Locate the cell with the specified text and output its (X, Y) center coordinate. 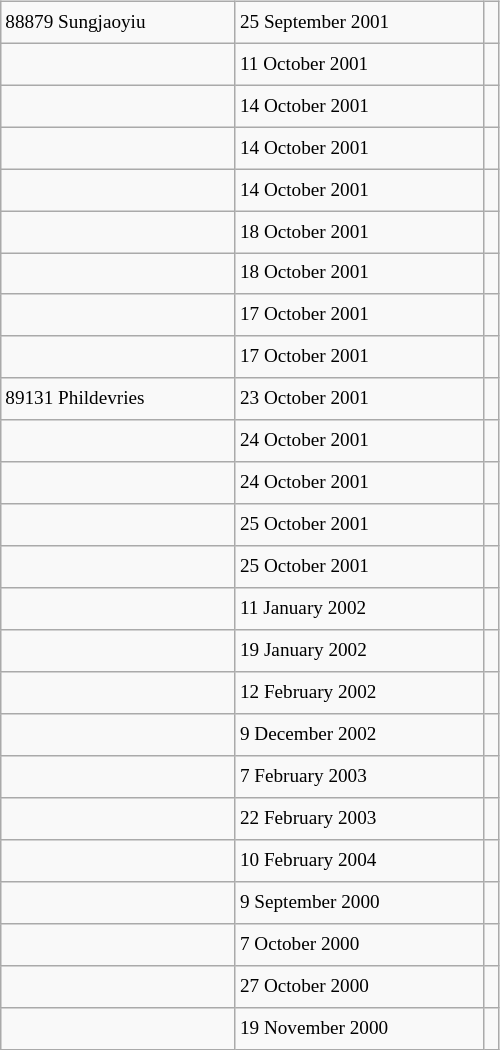
7 February 2003 (360, 777)
27 October 2000 (360, 986)
11 January 2002 (360, 609)
88879 Sungjaoyiu (118, 22)
12 February 2002 (360, 693)
19 January 2002 (360, 651)
89131 Phildevries (118, 399)
9 September 2000 (360, 902)
9 December 2002 (360, 735)
25 September 2001 (360, 22)
7 October 2000 (360, 944)
10 February 2004 (360, 861)
11 October 2001 (360, 64)
22 February 2003 (360, 819)
19 November 2000 (360, 1028)
23 October 2001 (360, 399)
